Pinpoint the cell where the given text exists, returning its (X, Y) midpoint coordinate. 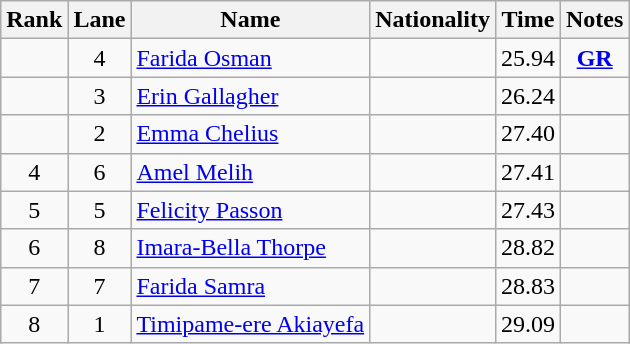
Notes (595, 20)
Farida Samra (250, 286)
Lane (100, 20)
Emma Chelius (250, 134)
25.94 (528, 58)
2 (100, 134)
3 (100, 96)
26.24 (528, 96)
27.41 (528, 172)
1 (100, 324)
27.40 (528, 134)
Felicity Passon (250, 210)
Farida Osman (250, 58)
29.09 (528, 324)
27.43 (528, 210)
Name (250, 20)
Rank (34, 20)
28.82 (528, 248)
Erin Gallagher (250, 96)
Time (528, 20)
Imara-Bella Thorpe (250, 248)
Nationality (433, 20)
Timipame-ere Akiayefa (250, 324)
GR (595, 58)
Amel Melih (250, 172)
28.83 (528, 286)
